Detect which cell encompasses the target text, then output its [X, Y] center coordinate. 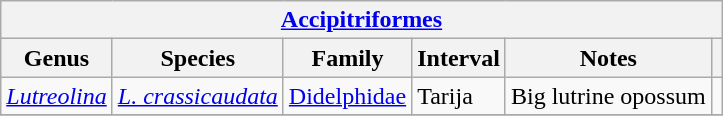
L. crassicaudata [198, 96]
Genus [57, 58]
Species [198, 58]
Tarija [459, 96]
Didelphidae [347, 96]
Lutreolina [57, 96]
Notes [608, 58]
Family [347, 58]
Accipitriformes [362, 20]
Big lutrine opossum [608, 96]
Interval [459, 58]
